Find where the given text appears and provide that cell's center as [x, y] coordinate. 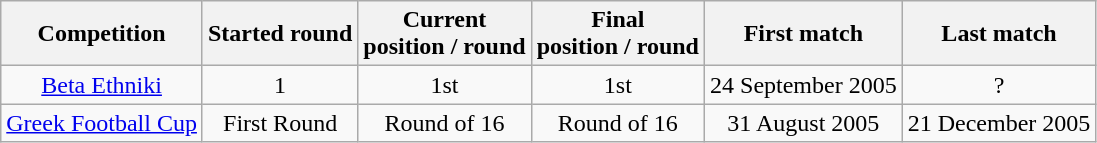
24 September 2005 [804, 85]
Last match [999, 34]
Competition [102, 34]
Finalposition / round [618, 34]
First Round [280, 123]
31 August 2005 [804, 123]
1 [280, 85]
Beta Ethniki [102, 85]
Currentposition / round [444, 34]
21 December 2005 [999, 123]
? [999, 85]
First match [804, 34]
Greek Football Cup [102, 123]
Started round [280, 34]
